Extract the [x, y] coordinate from the center of the cell holding the provided text.  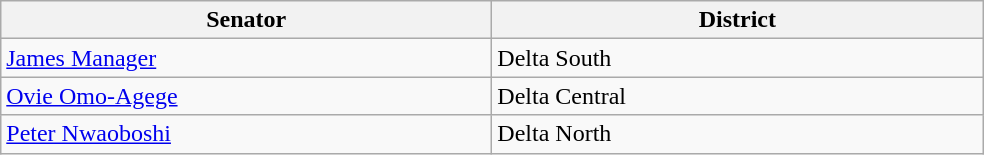
Peter Nwaoboshi [246, 134]
Ovie Omo-Agege [246, 96]
Delta South [738, 58]
District [738, 20]
Senator [246, 20]
Delta Central [738, 96]
James Manager [246, 58]
Delta North [738, 134]
